Pinpoint the cell where the given text exists, returning its (X, Y) midpoint coordinate. 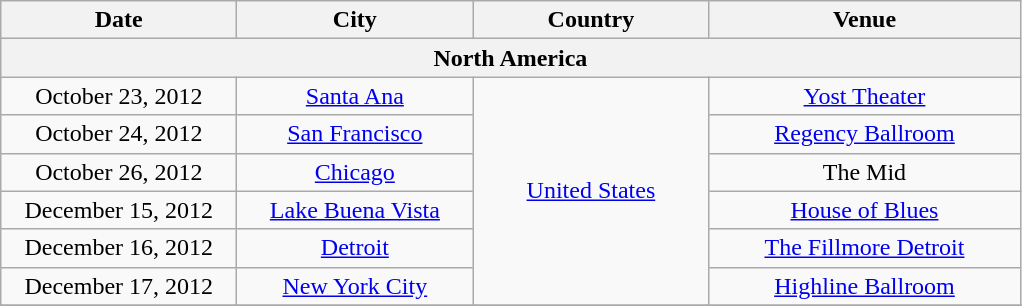
House of Blues (864, 210)
North America (510, 58)
Chicago (355, 172)
Yost Theater (864, 96)
Lake Buena Vista (355, 210)
December 16, 2012 (119, 248)
United States (591, 191)
City (355, 20)
Santa Ana (355, 96)
Detroit (355, 248)
Country (591, 20)
October 24, 2012 (119, 134)
San Francisco (355, 134)
New York City (355, 286)
Venue (864, 20)
December 17, 2012 (119, 286)
Date (119, 20)
The Fillmore Detroit (864, 248)
Regency Ballroom (864, 134)
December 15, 2012 (119, 210)
Highline Ballroom (864, 286)
October 23, 2012 (119, 96)
The Mid (864, 172)
October 26, 2012 (119, 172)
